Locate the cell with the specified text and output its [x, y] center coordinate. 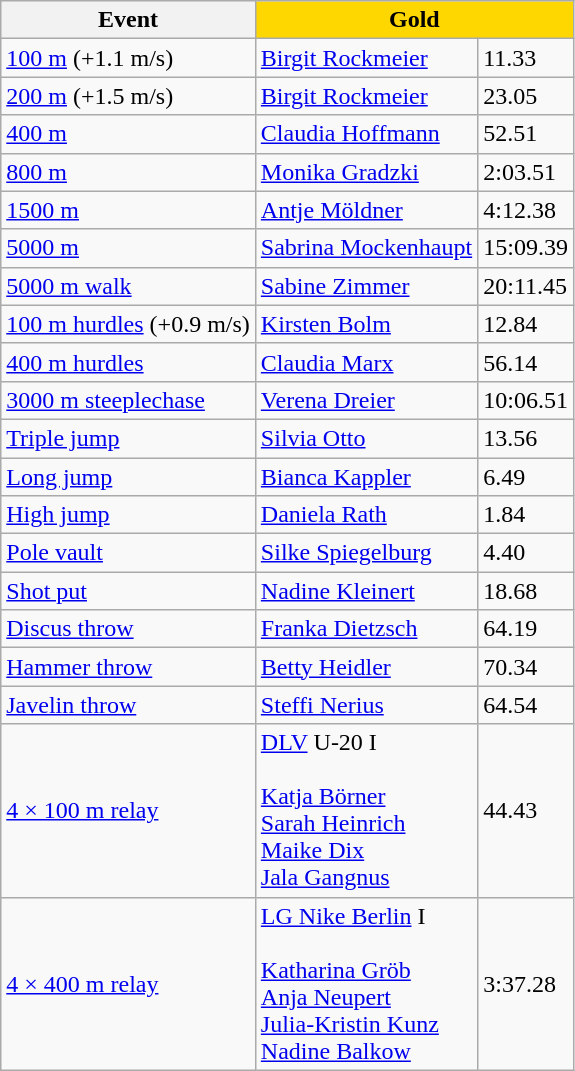
100 m (+1.1 m/s) [128, 58]
56.14 [526, 362]
Betty Heidler [366, 667]
Long jump [128, 477]
Antje Möldner [366, 210]
64.54 [526, 705]
Daniela Rath [366, 515]
Kirsten Bolm [366, 324]
Monika Gradzki [366, 172]
Silvia Otto [366, 438]
Claudia Marx [366, 362]
Steffi Nerius [366, 705]
Event [128, 20]
Franka Dietzsch [366, 629]
13.56 [526, 438]
Claudia Hoffmann [366, 134]
5000 m [128, 248]
Pole vault [128, 553]
15:09.39 [526, 248]
Verena Dreier [366, 400]
Discus throw [128, 629]
52.51 [526, 134]
Hammer throw [128, 667]
2:03.51 [526, 172]
23.05 [526, 96]
3:37.28 [526, 984]
High jump [128, 515]
DLV U-20 I Katja Börner Sarah Heinrich Maike Dix Jala Gangnus [366, 810]
18.68 [526, 591]
4 × 100 m relay [128, 810]
64.19 [526, 629]
LG Nike Berlin I Katharina Gröb Anja Neupert Julia-Kristin Kunz Nadine Balkow [366, 984]
400 m hurdles [128, 362]
800 m [128, 172]
Nadine Kleinert [366, 591]
Shot put [128, 591]
200 m (+1.5 m/s) [128, 96]
4.40 [526, 553]
20:11.45 [526, 286]
Triple jump [128, 438]
400 m [128, 134]
10:06.51 [526, 400]
Bianca Kappler [366, 477]
12.84 [526, 324]
70.34 [526, 667]
11.33 [526, 58]
4 × 400 m relay [128, 984]
5000 m walk [128, 286]
6.49 [526, 477]
100 m hurdles (+0.9 m/s) [128, 324]
Javelin throw [128, 705]
Gold [414, 20]
Silke Spiegelburg [366, 553]
4:12.38 [526, 210]
44.43 [526, 810]
1500 m [128, 210]
Sabine Zimmer [366, 286]
Sabrina Mockenhaupt [366, 248]
3000 m steeplechase [128, 400]
1.84 [526, 515]
